For the text-containing cell, return its midpoint in [X, Y] coordinate format. 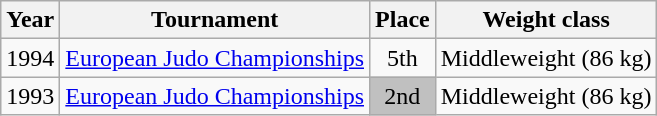
Tournament [215, 20]
5th [403, 58]
2nd [403, 96]
Place [403, 20]
Weight class [546, 20]
Year [30, 20]
1993 [30, 96]
1994 [30, 58]
